Provide the [x, y] coordinate of the cell's center where the given text is located.  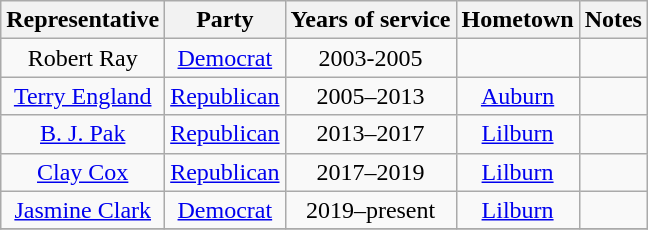
Terry England [83, 96]
Jasmine Clark [83, 210]
Robert Ray [83, 58]
Representative [83, 20]
2005–2013 [370, 96]
Years of service [370, 20]
Notes [613, 20]
2019–present [370, 210]
Hometown [518, 20]
2013–2017 [370, 134]
2017–2019 [370, 172]
Auburn [518, 96]
Party [225, 20]
2003-2005 [370, 58]
B. J. Pak [83, 134]
Clay Cox [83, 172]
